Search for the cell housing the specified text and yield its [x, y] center coordinate. 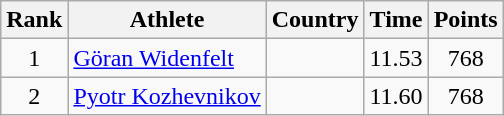
Time [396, 20]
2 [34, 96]
11.53 [396, 58]
Pyotr Kozhevnikov [167, 96]
Points [466, 20]
Athlete [167, 20]
11.60 [396, 96]
Country [315, 20]
1 [34, 58]
Rank [34, 20]
Göran Widenfelt [167, 58]
